From the cell containing the given text, extract its center point as [x, y] coordinate. 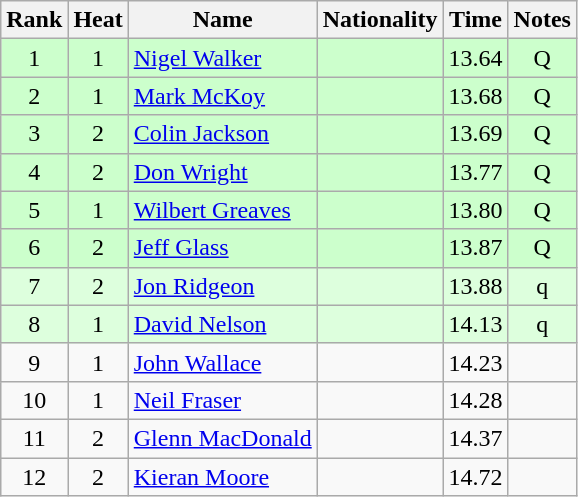
Nationality [380, 20]
4 [34, 172]
13.64 [476, 58]
6 [34, 248]
Jeff Glass [222, 248]
Nigel Walker [222, 58]
9 [34, 362]
Don Wright [222, 172]
14.23 [476, 362]
8 [34, 324]
13.68 [476, 96]
14.28 [476, 400]
Glenn MacDonald [222, 438]
3 [34, 134]
Kieran Moore [222, 477]
14.13 [476, 324]
5 [34, 210]
14.37 [476, 438]
13.88 [476, 286]
Rank [34, 20]
Name [222, 20]
11 [34, 438]
David Nelson [222, 324]
Neil Fraser [222, 400]
Time [476, 20]
12 [34, 477]
Notes [542, 20]
13.69 [476, 134]
10 [34, 400]
Heat [98, 20]
Colin Jackson [222, 134]
Mark McKoy [222, 96]
John Wallace [222, 362]
13.80 [476, 210]
14.72 [476, 477]
7 [34, 286]
Wilbert Greaves [222, 210]
Jon Ridgeon [222, 286]
13.87 [476, 248]
13.77 [476, 172]
